Pinpoint the cell where the given text exists, returning its [X, Y] midpoint coordinate. 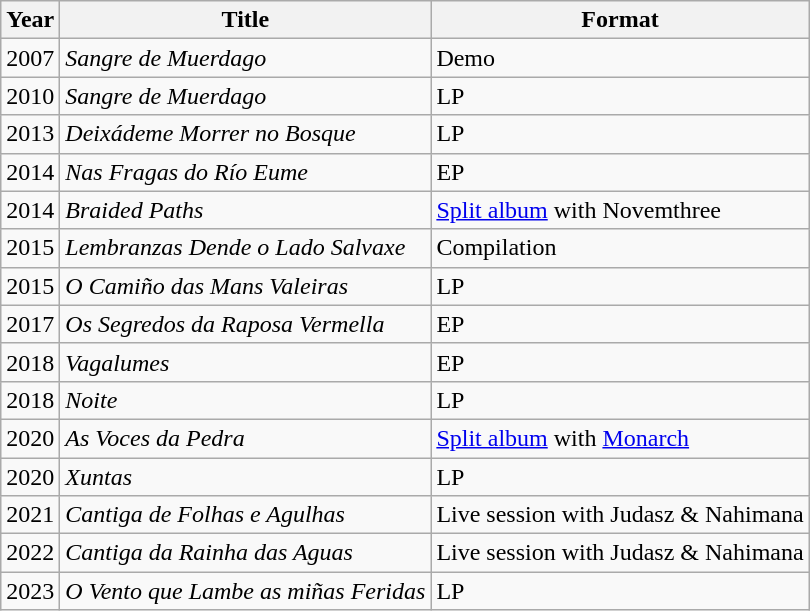
Vagalumes [246, 362]
Demo [620, 58]
Lembranzas Dende o Lado Salvaxe [246, 248]
2023 [30, 591]
2017 [30, 324]
Format [620, 20]
Braided Paths [246, 210]
Xuntas [246, 477]
2013 [30, 134]
2007 [30, 58]
Split album with Monarch [620, 438]
Os Segredos da Raposa Vermella [246, 324]
O Camiño das Mans Valeiras [246, 286]
2021 [30, 515]
2010 [30, 96]
Cantiga de Folhas e Agulhas [246, 515]
Split album with Novemthree [620, 210]
Title [246, 20]
2022 [30, 553]
Nas Fragas do Río Eume [246, 172]
Deixádeme Morrer no Bosque [246, 134]
As Voces da Pedra [246, 438]
Compilation [620, 248]
Year [30, 20]
Noite [246, 400]
O Vento que Lambe as mi​ñ​as Feridas [246, 591]
Cantiga da Rainha das Aguas [246, 553]
